Provide the [X, Y] coordinate of the cell's center where the given text is located.  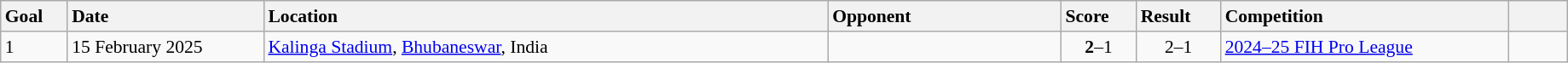
Result [1178, 16]
Kalinga Stadium, Bhubaneswar, India [546, 47]
Goal [34, 16]
1 [34, 47]
Date [165, 16]
2024–25 FIH Pro League [1365, 47]
Location [546, 16]
Opponent [945, 16]
Score [1098, 16]
15 February 2025 [165, 47]
Competition [1365, 16]
